Determine the [X, Y] coordinate at the center of the cell enclosing the given text.  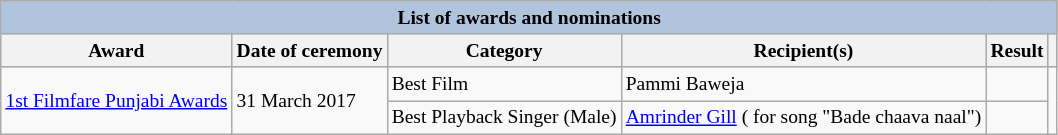
Date of ceremony [310, 50]
Amrinder Gill ( for song "Bade chaava naal") [804, 118]
31 March 2017 [310, 100]
Pammi Baweja [804, 84]
Award [116, 50]
Category [504, 50]
Best Playback Singer (Male) [504, 118]
Best Film [504, 84]
Recipient(s) [804, 50]
Result [1017, 50]
1st Filmfare Punjabi Awards [116, 100]
List of awards and nominations [530, 18]
